Determine the [x, y] coordinate at the center of the cell enclosing the given text.  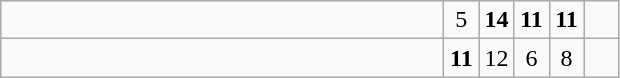
5 [462, 20]
8 [566, 58]
14 [496, 20]
12 [496, 58]
6 [532, 58]
